Capture the cell that displays the provided text and extract its (X, Y) central coordinate. 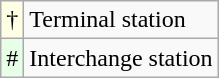
# (12, 58)
Terminal station (121, 20)
Interchange station (121, 58)
† (12, 20)
